Search for the cell housing the specified text and yield its [x, y] center coordinate. 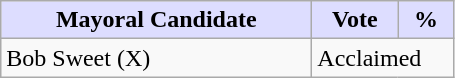
% [426, 20]
Acclaimed [383, 58]
Mayoral Candidate [156, 20]
Bob Sweet (X) [156, 58]
Vote [355, 20]
